Identify which cell holds the provided text, then report its [X, Y] central coordinate. 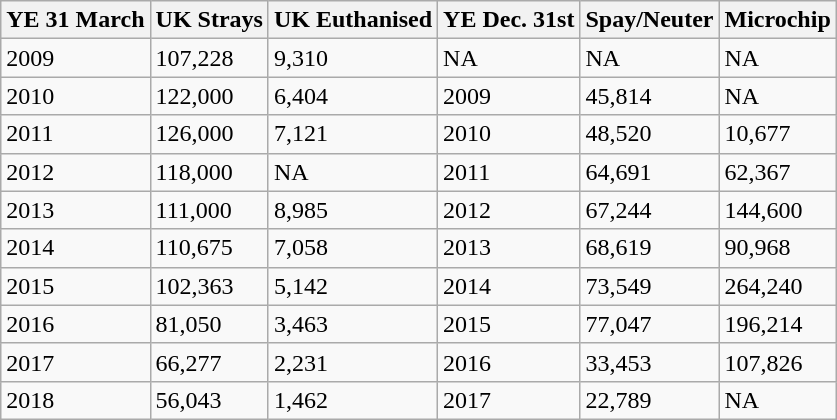
Microchip [778, 20]
90,968 [778, 248]
107,228 [209, 58]
2,231 [352, 362]
196,214 [778, 324]
UK Euthanised [352, 20]
118,000 [209, 172]
64,691 [650, 172]
3,463 [352, 324]
110,675 [209, 248]
1,462 [352, 400]
122,000 [209, 96]
48,520 [650, 134]
9,310 [352, 58]
YE Dec. 31st [509, 20]
66,277 [209, 362]
22,789 [650, 400]
56,043 [209, 400]
62,367 [778, 172]
5,142 [352, 286]
111,000 [209, 210]
144,600 [778, 210]
33,453 [650, 362]
73,549 [650, 286]
68,619 [650, 248]
7,121 [352, 134]
6,404 [352, 96]
107,826 [778, 362]
2018 [76, 400]
UK Strays [209, 20]
Spay/Neuter [650, 20]
45,814 [650, 96]
102,363 [209, 286]
YE 31 March [76, 20]
264,240 [778, 286]
67,244 [650, 210]
77,047 [650, 324]
8,985 [352, 210]
126,000 [209, 134]
7,058 [352, 248]
81,050 [209, 324]
10,677 [778, 134]
